From the cell containing the given text, extract its center point as [x, y] coordinate. 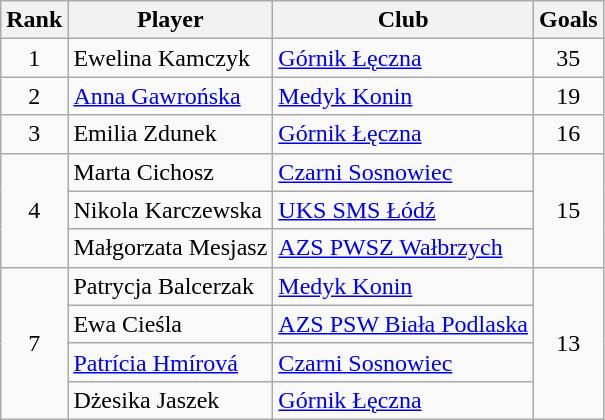
Rank [34, 20]
35 [568, 58]
Marta Cichosz [170, 172]
Anna Gawrońska [170, 96]
AZS PWSZ Wałbrzych [404, 248]
AZS PSW Biała Podlaska [404, 324]
Małgorzata Mesjasz [170, 248]
Patrícia Hmírová [170, 362]
Player [170, 20]
7 [34, 343]
Ewelina Kamczyk [170, 58]
13 [568, 343]
16 [568, 134]
1 [34, 58]
Club [404, 20]
Patrycja Balcerzak [170, 286]
Dżesika Jaszek [170, 400]
UKS SMS Łódź [404, 210]
Emilia Zdunek [170, 134]
2 [34, 96]
3 [34, 134]
4 [34, 210]
Ewa Cieśla [170, 324]
Nikola Karczewska [170, 210]
19 [568, 96]
15 [568, 210]
Goals [568, 20]
